Locate the cell with the specified text and output its [X, Y] center coordinate. 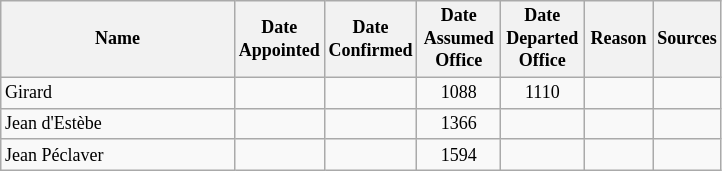
Girard [118, 92]
Jean d'Estèbe [118, 124]
Date Departed Office [542, 39]
Name [118, 39]
Date Appointed [279, 39]
1088 [459, 92]
Date Confirmed [370, 39]
Jean Péclaver [118, 154]
1594 [459, 154]
1110 [542, 92]
1366 [459, 124]
Date Assumed Office [459, 39]
Sources [687, 39]
Reason [618, 39]
